Search for the cell housing the specified text and yield its (x, y) center coordinate. 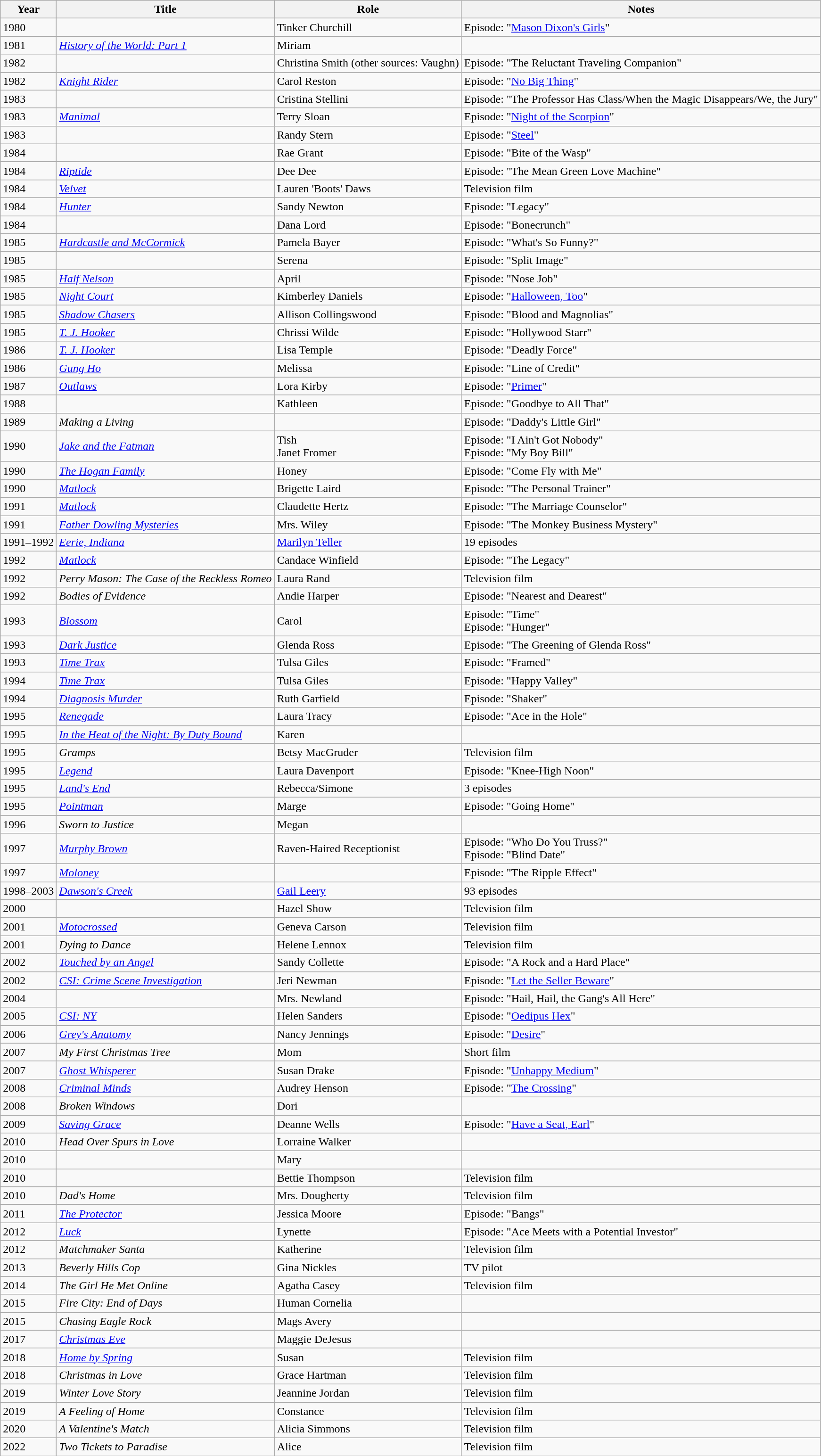
Blossom (165, 620)
Knight Rider (165, 81)
Episode: "Bangs" (641, 1214)
Riptide (165, 171)
Marilyn Teller (368, 543)
Moloney (165, 873)
Helene Lennox (368, 945)
Episode: "Unhappy Medium" (641, 1070)
TishJanet Fromer (368, 446)
Episode: "Nearest and Dearest" (641, 596)
Agatha Casey (368, 1285)
Episode: "Mason Dixon's Girls" (641, 27)
2013 (28, 1267)
Laura Davenport (368, 770)
Ghost Whisperer (165, 1070)
Christmas Eve (165, 1339)
Mary (368, 1160)
CSI: Crime Scene Investigation (165, 980)
Episode: "Legacy" (641, 206)
Tinker Churchill (368, 27)
Dawson's Creek (165, 891)
Touched by an Angel (165, 962)
Glenda Ross (368, 645)
Episode: "What's So Funny?" (641, 243)
Criminal Minds (165, 1088)
Rae Grant (368, 153)
A Valentine's Match (165, 1429)
Episode: "Time"Episode: "Hunger" (641, 620)
Andie Harper (368, 596)
Episode: "The Professor Has Class/When the Magic Disappears/We, the Jury" (641, 99)
Episode: "Going Home" (641, 806)
Episode: "I Ain't Got Nobody"Episode: "My Boy Bill" (641, 446)
Episode: "Ace in the Hole" (641, 716)
Dori (368, 1106)
Bettie Thompson (368, 1178)
Episode: "The Crossing" (641, 1088)
2022 (28, 1447)
Beverly Hills Cop (165, 1267)
1980 (28, 27)
The Girl He Met Online (165, 1285)
Alicia Simmons (368, 1429)
Episode: "Desire" (641, 1034)
Episode: "Ace Meets with a Potential Investor" (641, 1232)
2004 (28, 998)
Legend (165, 770)
Episode: "Let the Seller Beware" (641, 980)
Shadow Chasers (165, 314)
Kimberley Daniels (368, 296)
Claudette Hertz (368, 506)
A Feeling of Home (165, 1411)
Episode: "No Big Thing" (641, 81)
Dad's Home (165, 1196)
Geneva Carson (368, 927)
Pointman (165, 806)
Perry Mason: The Case of the Reckless Romeo (165, 578)
Ruth Garfield (368, 699)
Sandy Collette (368, 962)
Episode: "Have a Seat, Earl" (641, 1124)
Broken Windows (165, 1106)
Dana Lord (368, 225)
Year (28, 9)
Gung Ho (165, 368)
Episode: "The Legacy" (641, 560)
Allison Collingswood (368, 314)
Pamela Bayer (368, 243)
Episode: "Bite of the Wasp" (641, 153)
2014 (28, 1285)
2009 (28, 1124)
Jake and the Fatman (165, 446)
Laura Tracy (368, 716)
Chrissi Wilde (368, 332)
Short film (641, 1052)
Bodies of Evidence (165, 596)
Two Tickets to Paradise (165, 1447)
Megan (368, 824)
Honey (368, 470)
Candace Winfield (368, 560)
Episode: "Goodbye to All That" (641, 404)
1989 (28, 422)
Christina Smith (other sources: Vaughn) (368, 63)
Notes (641, 9)
Gramps (165, 752)
Episode: "Happy Valley" (641, 681)
Cristina Stellini (368, 99)
The Hogan Family (165, 470)
Miriam (368, 45)
Laura Rand (368, 578)
1996 (28, 824)
My First Christmas Tree (165, 1052)
TV pilot (641, 1267)
1991–1992 (28, 543)
Episode: "Framed" (641, 663)
Fire City: End of Days (165, 1303)
Episode: "Steel" (641, 135)
Outlaws (165, 386)
Carol (368, 620)
Episode: "Hollywood Starr" (641, 332)
Helen Sanders (368, 1016)
Title (165, 9)
Episode: "Line of Credit" (641, 368)
Audrey Henson (368, 1088)
Raven-Haired Receptionist (368, 848)
Sandy Newton (368, 206)
Constance (368, 1411)
Episode: "Daddy's Little Girl" (641, 422)
Lisa Temple (368, 350)
Kathleen (368, 404)
Dying to Dance (165, 945)
Nancy Jennings (368, 1034)
Chasing Eagle Rock (165, 1321)
Grace Hartman (368, 1375)
2011 (28, 1214)
Dark Justice (165, 645)
Episode: "The Personal Trainer" (641, 488)
Maggie DeJesus (368, 1339)
Episode: "The Monkey Business Mystery" (641, 525)
Randy Stern (368, 135)
Brigette Laird (368, 488)
Hazel Show (368, 909)
Role (368, 9)
3 episodes (641, 788)
Jeri Newman (368, 980)
Jeannine Jordan (368, 1393)
Marge (368, 806)
Episode: "Bonecrunch" (641, 225)
Carol Reston (368, 81)
2000 (28, 909)
Mags Avery (368, 1321)
Manimal (165, 117)
Gina Nickles (368, 1267)
Hunter (165, 206)
2005 (28, 1016)
Matchmaker Santa (165, 1250)
Episode: "Nose Job" (641, 279)
Mom (368, 1052)
Half Nelson (165, 279)
Karen (368, 734)
Saving Grace (165, 1124)
Rebecca/Simone (368, 788)
Lauren 'Boots' Daws (368, 189)
Susan (368, 1357)
Making a Living (165, 422)
Eerie, Indiana (165, 543)
Father Dowling Mysteries (165, 525)
Susan Drake (368, 1070)
1987 (28, 386)
Lynette (368, 1232)
2017 (28, 1339)
Winter Love Story (165, 1393)
Home by Spring (165, 1357)
Alice (368, 1447)
Christmas in Love (165, 1375)
Episode: "Oedipus Hex" (641, 1016)
Land's End (165, 788)
Dee Dee (368, 171)
Head Over Spurs in Love (165, 1142)
CSI: NY (165, 1016)
1988 (28, 404)
Episode: "Halloween, Too" (641, 296)
Episode: "Hail, Hail, the Gang's All Here" (641, 998)
Motocrossed (165, 927)
Episode: "A Rock and a Hard Place" (641, 962)
Gail Leery (368, 891)
Episode: "Knee-High Noon" (641, 770)
Episode: "The Reluctant Traveling Companion" (641, 63)
Grey's Anatomy (165, 1034)
1998–2003 (28, 891)
Deanne Wells (368, 1124)
19 episodes (641, 543)
Episode: "Who Do You Truss?"Episode: "Blind Date" (641, 848)
Night Court (165, 296)
Mrs. Newland (368, 998)
Episode: "Deadly Force" (641, 350)
Sworn to Justice (165, 824)
Episode: "Primer" (641, 386)
Episode: "Night of the Scorpion" (641, 117)
Serena (368, 261)
Episode: "Shaker" (641, 699)
2006 (28, 1034)
History of the World: Part 1 (165, 45)
Lora Kirby (368, 386)
Terry Sloan (368, 117)
Episode: "Split Image" (641, 261)
Episode: "The Mean Green Love Machine" (641, 171)
1981 (28, 45)
Lorraine Walker (368, 1142)
Mrs. Wiley (368, 525)
Luck (165, 1232)
Jessica Moore (368, 1214)
Renegade (165, 716)
Episode: "The Ripple Effect" (641, 873)
Human Cornelia (368, 1303)
Betsy MacGruder (368, 752)
Episode: "The Marriage Counselor" (641, 506)
Diagnosis Murder (165, 699)
The Protector (165, 1214)
93 episodes (641, 891)
Murphy Brown (165, 848)
In the Heat of the Night: By Duty Bound (165, 734)
Melissa (368, 368)
Velvet (165, 189)
Episode: "Come Fly with Me" (641, 470)
Episode: "Blood and Magnolias" (641, 314)
Hardcastle and McCormick (165, 243)
Mrs. Dougherty (368, 1196)
Episode: "The Greening of Glenda Ross" (641, 645)
April (368, 279)
Katherine (368, 1250)
2020 (28, 1429)
